Output the (x, y) coordinate of the center of the cell containing the given text.  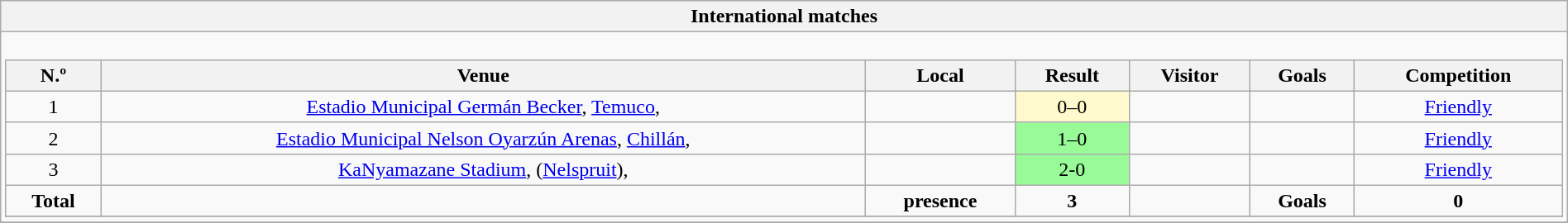
1–0 (1072, 138)
Visitor (1189, 75)
Estadio Municipal Nelson Oyarzún Arenas, Chillán, (483, 138)
Local (941, 75)
2 (53, 138)
1 (53, 107)
0 (1459, 201)
Competition (1459, 75)
presence (941, 201)
N.º (53, 75)
Total (53, 201)
2-0 (1072, 169)
Result (1072, 75)
0–0 (1072, 107)
International matches (784, 17)
Venue (483, 75)
KaNyamazane Stadium, (Nelspruit), (483, 169)
Estadio Municipal Germán Becker, Temuco, (483, 107)
